Find where the given text appears and provide that cell's center as (X, Y) coordinate. 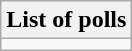
List of polls (66, 20)
